Detect which cell encompasses the target text, then output its (X, Y) center coordinate. 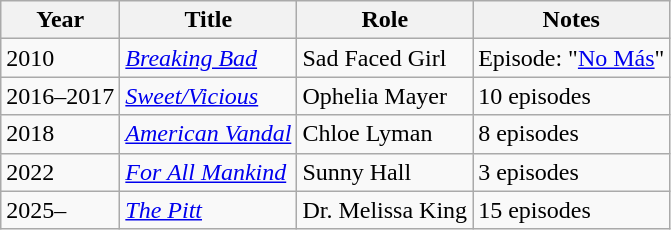
American Vandal (208, 134)
The Pitt (208, 210)
2018 (60, 134)
Year (60, 20)
Notes (572, 20)
Chloe Lyman (385, 134)
For All Mankind (208, 172)
Episode: "No Más" (572, 58)
Title (208, 20)
Sunny Hall (385, 172)
2010 (60, 58)
2016–2017 (60, 96)
Sad Faced Girl (385, 58)
15 episodes (572, 210)
3 episodes (572, 172)
2022 (60, 172)
8 episodes (572, 134)
Breaking Bad (208, 58)
2025– (60, 210)
Sweet/Vicious (208, 96)
10 episodes (572, 96)
Dr. Melissa King (385, 210)
Ophelia Mayer (385, 96)
Role (385, 20)
